Output the [X, Y] coordinate of the center of the cell containing the given text.  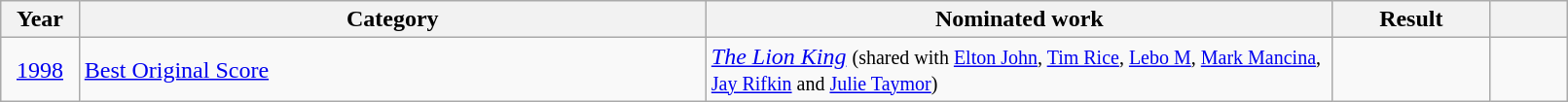
1998 [40, 70]
Result [1411, 19]
The Lion King (shared with Elton John, Tim Rice, Lebo M, Mark Mancina, Jay Rifkin and Julie Taymor) [1019, 70]
Nominated work [1019, 19]
Year [40, 19]
Category [392, 19]
Best Original Score [392, 70]
